From the cell containing the given text, extract its center point as [x, y] coordinate. 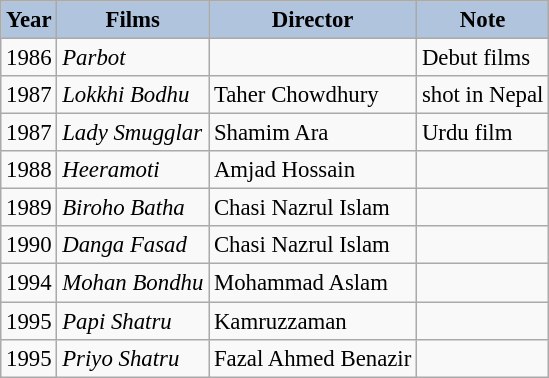
Biroho Batha [133, 208]
Danga Fasad [133, 245]
Priyo Shatru [133, 358]
Lokkhi Bodhu [133, 95]
Amjad Hossain [313, 170]
1990 [29, 245]
Lady Smugglar [133, 133]
Year [29, 20]
Films [133, 20]
Fazal Ahmed Benazir [313, 358]
Urdu film [483, 133]
1986 [29, 58]
Papi Shatru [133, 321]
Debut films [483, 58]
Parbot [133, 58]
Taher Chowdhury [313, 95]
1988 [29, 170]
1994 [29, 283]
1989 [29, 208]
Director [313, 20]
Heeramoti [133, 170]
Mohammad Aslam [313, 283]
Shamim Ara [313, 133]
shot in Nepal [483, 95]
Note [483, 20]
Mohan Bondhu [133, 283]
Kamruzzaman [313, 321]
